Detect which cell encompasses the target text, then output its [X, Y] center coordinate. 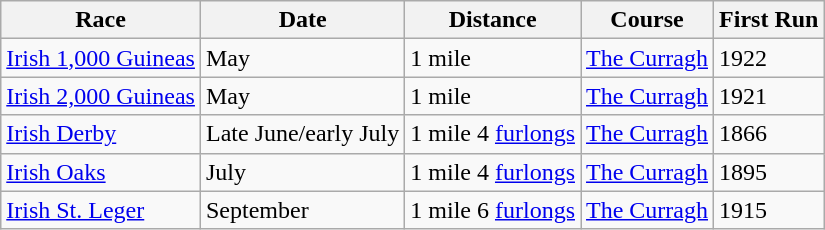
Irish St. Leger [101, 210]
Irish Oaks [101, 172]
July [302, 172]
Irish Derby [101, 134]
Late June/early July [302, 134]
1895 [769, 172]
Date [302, 20]
First Run [769, 20]
1 mile 6 furlongs [493, 210]
Irish 2,000 Guineas [101, 96]
1915 [769, 210]
1922 [769, 58]
Course [646, 20]
Race [101, 20]
1921 [769, 96]
1866 [769, 134]
Irish 1,000 Guineas [101, 58]
September [302, 210]
Distance [493, 20]
